Return [x, y] of the center of cell containing provided text 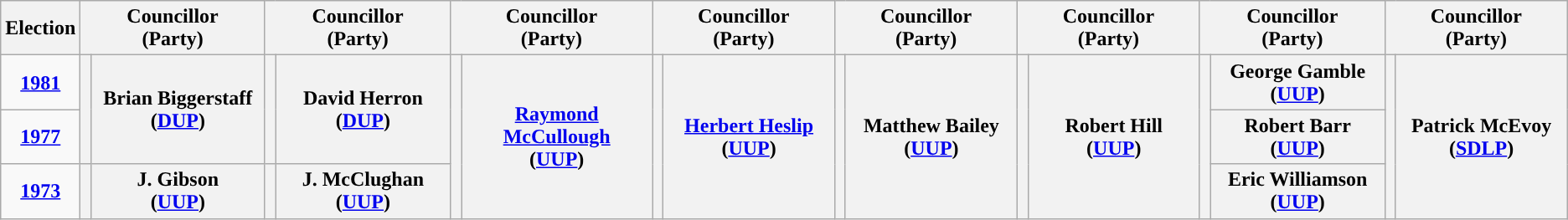
Election [40, 28]
Raymond McCullough (UUP) [556, 137]
George Gamble (UUP) [1297, 82]
Patrick McEvoy (SDLP) [1481, 137]
Brian Biggerstaff (DUP) [178, 110]
1981 [40, 82]
J. McClughan (UUP) [364, 191]
1977 [40, 137]
1973 [40, 191]
Robert Hill (UUP) [1114, 137]
Robert Barr (UUP) [1297, 137]
Matthew Bailey (UUP) [931, 137]
J. Gibson (UUP) [178, 191]
David Herron (DUP) [364, 110]
Herbert Heslip (UUP) [749, 137]
Eric Williamson (UUP) [1297, 191]
